Return (X, Y) of the center of cell containing provided text 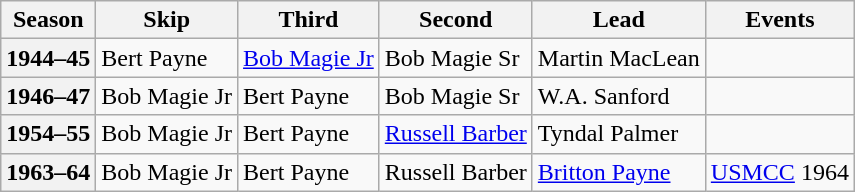
USMCC 1964 (780, 172)
1954–55 (48, 134)
Events (780, 20)
1944–45 (48, 58)
Season (48, 20)
Lead (618, 20)
Skip (167, 20)
Martin MacLean (618, 58)
Britton Payne (618, 172)
Second (456, 20)
W.A. Sanford (618, 96)
Third (309, 20)
1963–64 (48, 172)
Tyndal Palmer (618, 134)
1946–47 (48, 96)
